Return the [x, y] coordinate for the center point of the cell that contains the specified text.  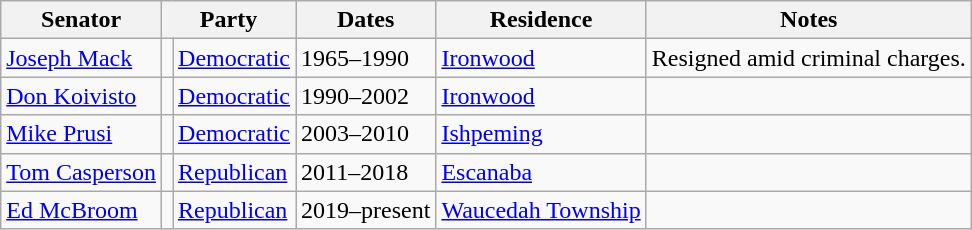
Ishpeming [541, 134]
Party [228, 20]
Mike Prusi [82, 134]
2011–2018 [366, 172]
Waucedah Township [541, 210]
Senator [82, 20]
Dates [366, 20]
Don Koivisto [82, 96]
Tom Casperson [82, 172]
Ed McBroom [82, 210]
2019–present [366, 210]
Joseph Mack [82, 58]
2003–2010 [366, 134]
Resigned amid criminal charges. [808, 58]
Escanaba [541, 172]
1965–1990 [366, 58]
Notes [808, 20]
1990–2002 [366, 96]
Residence [541, 20]
